Capture the cell that displays the provided text and extract its [X, Y] central coordinate. 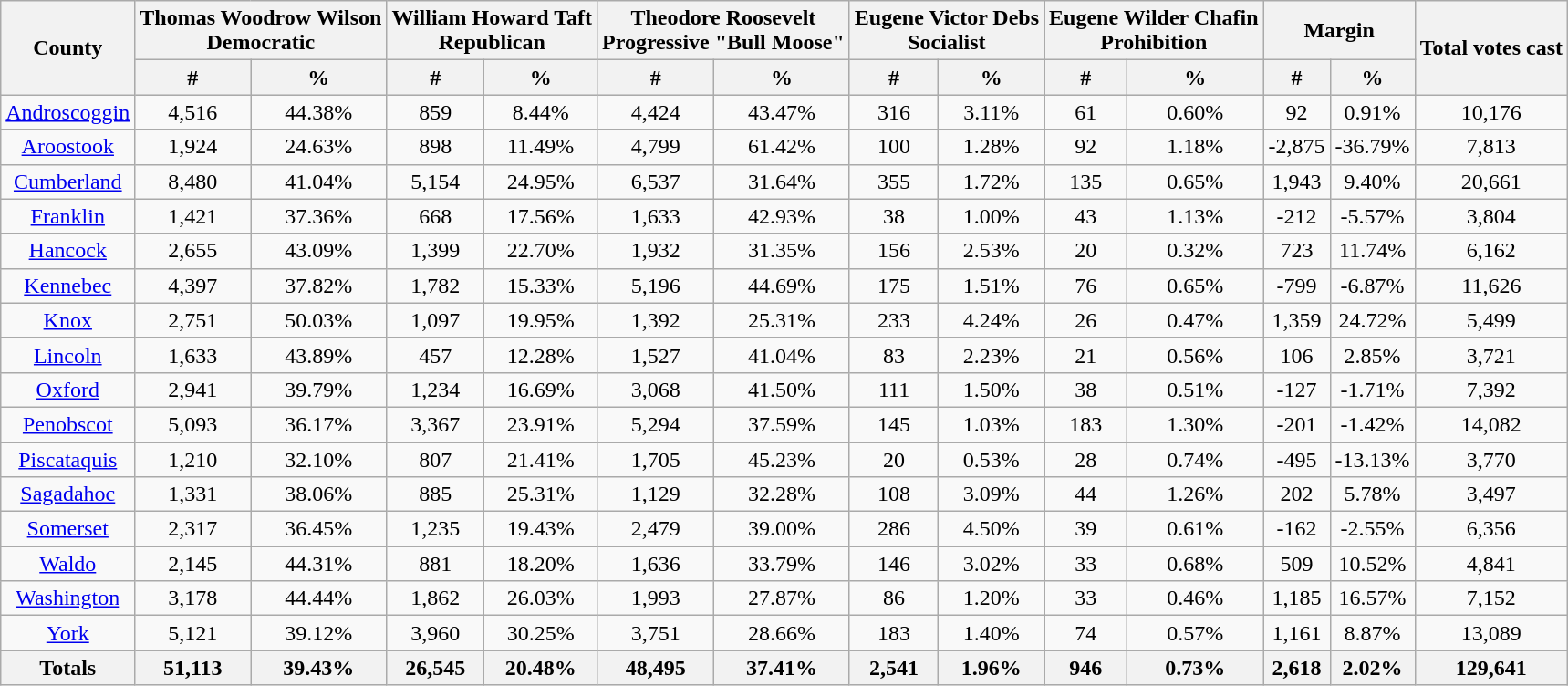
2.23% [992, 355]
2,541 [894, 668]
15.33% [541, 286]
24.63% [319, 147]
2.85% [1372, 355]
22.70% [541, 251]
16.57% [1372, 598]
44 [1085, 494]
5,093 [193, 424]
61 [1085, 112]
898 [436, 147]
2.53% [992, 251]
106 [1297, 355]
41.50% [782, 390]
Eugene Wilder ChafinProhibition [1154, 31]
1.03% [992, 424]
39.12% [319, 633]
8,480 [193, 182]
-5.57% [1372, 216]
Margin [1339, 31]
Theodore RooseveltProgressive "Bull Moose" [722, 31]
145 [894, 424]
-212 [1297, 216]
10,176 [1491, 112]
8.44% [541, 112]
7,813 [1491, 147]
86 [894, 598]
2,479 [655, 529]
37.36% [319, 216]
0.32% [1195, 251]
11.74% [1372, 251]
5,294 [655, 424]
111 [894, 390]
51,113 [193, 668]
1.50% [992, 390]
1.28% [992, 147]
2,655 [193, 251]
1,129 [655, 494]
Knox [67, 320]
0.73% [1195, 668]
1,932 [655, 251]
9.40% [1372, 182]
0.56% [1195, 355]
12.28% [541, 355]
4,397 [193, 286]
1.18% [1195, 147]
2.02% [1372, 668]
0.61% [1195, 529]
York [67, 633]
3,770 [1491, 459]
23.91% [541, 424]
-1.71% [1372, 390]
881 [436, 564]
1,234 [436, 390]
-2,875 [1297, 147]
Waldo [67, 564]
30.25% [541, 633]
316 [894, 112]
Oxford [67, 390]
32.28% [782, 494]
885 [436, 494]
Somerset [67, 529]
355 [894, 182]
74 [1085, 633]
19.95% [541, 320]
19.43% [541, 529]
202 [1297, 494]
24.95% [541, 182]
156 [894, 251]
16.69% [541, 390]
5,154 [436, 182]
4,841 [1491, 564]
39 [1085, 529]
4.50% [992, 529]
1,097 [436, 320]
44.69% [782, 286]
24.72% [1372, 320]
31.64% [782, 182]
1.40% [992, 633]
45.23% [782, 459]
4,799 [655, 147]
Totals [67, 668]
28 [1085, 459]
43.47% [782, 112]
1,359 [1297, 320]
-495 [1297, 459]
807 [436, 459]
3,497 [1491, 494]
26 [1085, 320]
5,499 [1491, 320]
1,331 [193, 494]
Cumberland [67, 182]
39.00% [782, 529]
76 [1085, 286]
10.52% [1372, 564]
1.20% [992, 598]
43 [1085, 216]
0.74% [1195, 459]
1,924 [193, 147]
1.51% [992, 286]
723 [1297, 251]
1,705 [655, 459]
1,636 [655, 564]
-13.13% [1372, 459]
33.79% [782, 564]
1,862 [436, 598]
5,196 [655, 286]
3,068 [655, 390]
-127 [1297, 390]
Piscataquis [67, 459]
-6.87% [1372, 286]
1,392 [655, 320]
0.51% [1195, 390]
Franklin [67, 216]
Hancock [67, 251]
3,178 [193, 598]
2,941 [193, 390]
1,185 [1297, 598]
William Howard TaftRepublican [493, 31]
44.44% [319, 598]
1,161 [1297, 633]
0.53% [992, 459]
100 [894, 147]
37.41% [782, 668]
6,537 [655, 182]
8.87% [1372, 633]
Eugene Victor DebsSocialist [947, 31]
-1.42% [1372, 424]
14,082 [1491, 424]
-799 [1297, 286]
-201 [1297, 424]
1,235 [436, 529]
1.72% [992, 182]
286 [894, 529]
3.09% [992, 494]
32.10% [319, 459]
3,804 [1491, 216]
3,751 [655, 633]
5.78% [1372, 494]
2,618 [1297, 668]
0.91% [1372, 112]
233 [894, 320]
-162 [1297, 529]
County [67, 47]
Androscoggin [67, 112]
Total votes cast [1491, 47]
457 [436, 355]
-36.79% [1372, 147]
175 [894, 286]
4,516 [193, 112]
39.79% [319, 390]
1.13% [1195, 216]
6,162 [1491, 251]
20.48% [541, 668]
Penobscot [67, 424]
43.09% [319, 251]
946 [1085, 668]
36.17% [319, 424]
0.57% [1195, 633]
4.24% [992, 320]
31.35% [782, 251]
0.60% [1195, 112]
44.31% [319, 564]
859 [436, 112]
6,356 [1491, 529]
1,782 [436, 286]
43.89% [319, 355]
20,661 [1491, 182]
1,399 [436, 251]
Washington [67, 598]
2,317 [193, 529]
50.03% [319, 320]
26.03% [541, 598]
-2.55% [1372, 529]
1,943 [1297, 182]
2,145 [193, 564]
38.06% [319, 494]
5,121 [193, 633]
44.38% [319, 112]
48,495 [655, 668]
3.02% [992, 564]
Lincoln [67, 355]
Aroostook [67, 147]
28.66% [782, 633]
509 [1297, 564]
4,424 [655, 112]
13,089 [1491, 633]
3,367 [436, 424]
17.56% [541, 216]
21 [1085, 355]
21.41% [541, 459]
37.59% [782, 424]
0.47% [1195, 320]
26,545 [436, 668]
42.93% [782, 216]
1,527 [655, 355]
27.87% [782, 598]
Thomas Woodrow WilsonDemocratic [261, 31]
3.11% [992, 112]
1,421 [193, 216]
135 [1085, 182]
146 [894, 564]
2,751 [193, 320]
1.96% [992, 668]
61.42% [782, 147]
108 [894, 494]
3,960 [436, 633]
7,152 [1491, 598]
Kennebec [67, 286]
3,721 [1491, 355]
37.82% [319, 286]
1,993 [655, 598]
7,392 [1491, 390]
Sagadahoc [67, 494]
11,626 [1491, 286]
39.43% [319, 668]
129,641 [1491, 668]
0.68% [1195, 564]
18.20% [541, 564]
1,210 [193, 459]
11.49% [541, 147]
1.26% [1195, 494]
668 [436, 216]
1.00% [992, 216]
0.46% [1195, 598]
36.45% [319, 529]
1.30% [1195, 424]
83 [894, 355]
